Determine the [x, y] coordinate at the center of the cell enclosing the given text.  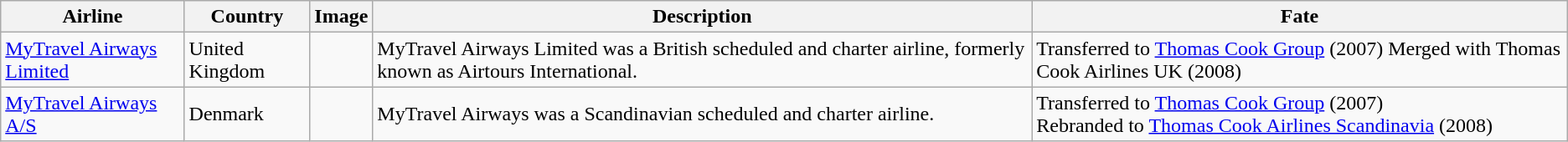
Denmark [247, 114]
MyTravel Airways Limited was a British scheduled and charter airline, formerly known as Airtours International. [702, 60]
Country [247, 17]
MyTravel Airways Limited [92, 60]
Transferred to Thomas Cook Group (2007) Merged with Thomas Cook Airlines UK (2008) [1300, 60]
Image [342, 17]
MyTravel Airways was a Scandinavian scheduled and charter airline. [702, 114]
Fate [1300, 17]
MyTravel Airways A/S [92, 114]
Transferred to Thomas Cook Group (2007)Rebranded to Thomas Cook Airlines Scandinavia (2008) [1300, 114]
United Kingdom [247, 60]
Airline [92, 17]
Description [702, 17]
